Determine the (X, Y) coordinate at the center of the cell enclosing the given text.  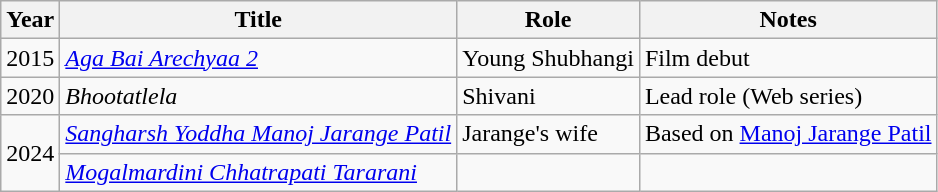
Title (258, 20)
Film debut (788, 58)
Sangharsh Yoddha Manoj Jarange Patil (258, 134)
Based on Manoj Jarange Patil (788, 134)
2015 (30, 58)
Young Shubhangi (548, 58)
Jarange's wife (548, 134)
Bhootatlela (258, 96)
Notes (788, 20)
Aga Bai Arechyaa 2 (258, 58)
Year (30, 20)
Shivani (548, 96)
2020 (30, 96)
Lead role (Web series) (788, 96)
Mogalmardini Chhatrapati Tararani (258, 172)
Role (548, 20)
2024 (30, 153)
